Locate the cell with the specified text and output its [X, Y] center coordinate. 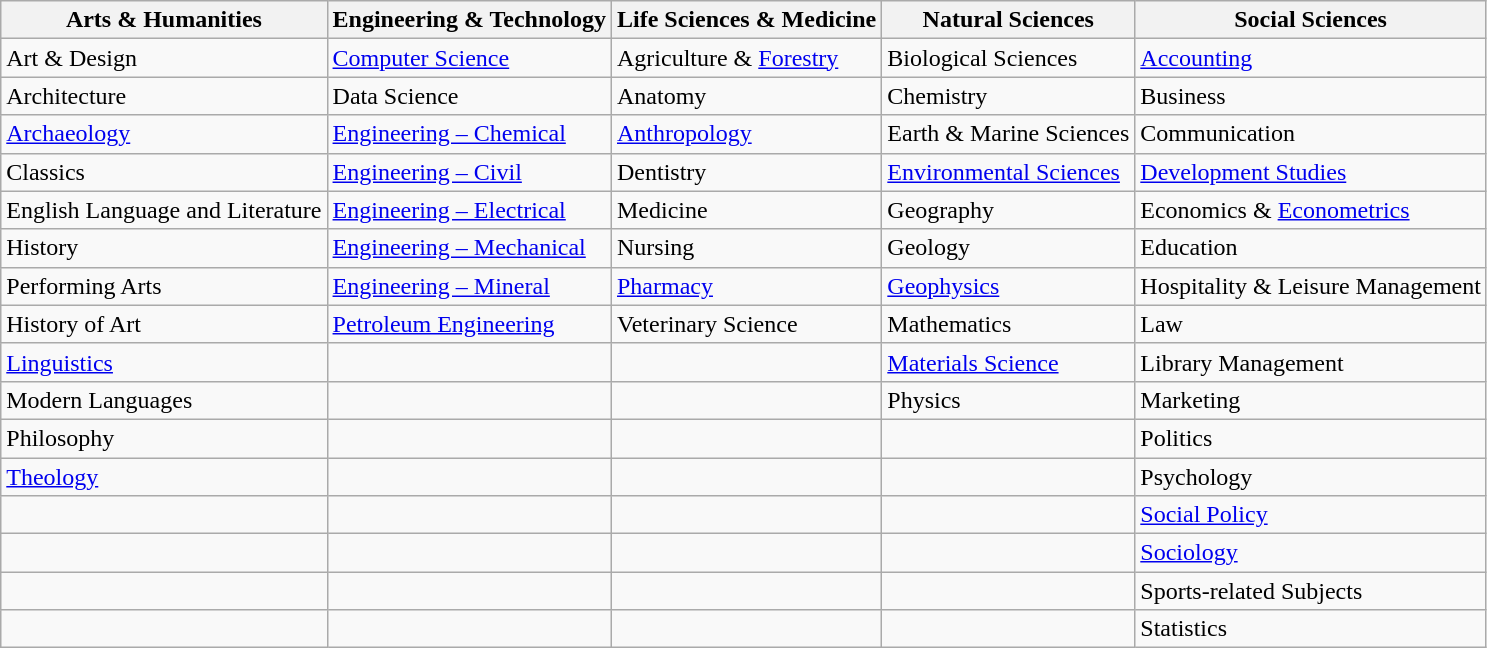
Psychology [1311, 477]
Communication [1311, 134]
Library Management [1311, 362]
Economics & Econometrics [1311, 210]
History [164, 248]
Art & Design [164, 58]
Geology [1008, 248]
Earth & Marine Sciences [1008, 134]
Engineering – Civil [469, 172]
Modern Languages [164, 400]
Anatomy [746, 96]
English Language and Literature [164, 210]
Education [1311, 248]
Engineering – Mechanical [469, 248]
Medicine [746, 210]
Engineering – Chemical [469, 134]
Engineering – Mineral [469, 286]
Materials Science [1008, 362]
Archaeology [164, 134]
Geophysics [1008, 286]
Politics [1311, 438]
Chemistry [1008, 96]
Statistics [1311, 629]
Pharmacy [746, 286]
Business [1311, 96]
Mathematics [1008, 324]
Arts & Humanities [164, 20]
Social Policy [1311, 515]
Linguistics [164, 362]
Physics [1008, 400]
Architecture [164, 96]
Hospitality & Leisure Management [1311, 286]
Performing Arts [164, 286]
Geography [1008, 210]
Natural Sciences [1008, 20]
Biological Sciences [1008, 58]
Veterinary Science [746, 324]
Sociology [1311, 553]
Engineering – Electrical [469, 210]
History of Art [164, 324]
Nursing [746, 248]
Marketing [1311, 400]
Social Sciences [1311, 20]
Sports-related Subjects [1311, 591]
Law [1311, 324]
Engineering & Technology [469, 20]
Classics [164, 172]
Theology [164, 477]
Development Studies [1311, 172]
Dentistry [746, 172]
Petroleum Engineering [469, 324]
Life Sciences & Medicine [746, 20]
Accounting [1311, 58]
Environmental Sciences [1008, 172]
Agriculture & Forestry [746, 58]
Data Science [469, 96]
Anthropology [746, 134]
Computer Science [469, 58]
Philosophy [164, 438]
